Scan for the cell matching the given text and deliver its [X, Y] coordinate at center. 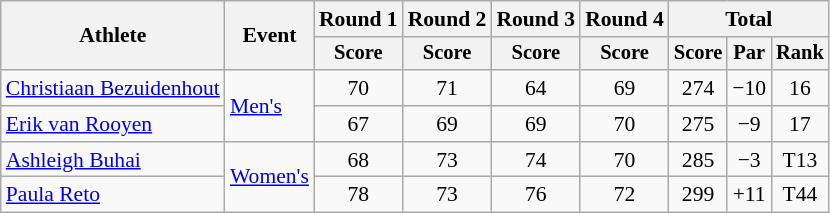
Round 2 [448, 19]
67 [358, 124]
299 [698, 195]
Men's [270, 106]
16 [800, 88]
Par [749, 54]
Round 4 [624, 19]
Rank [800, 54]
72 [624, 195]
Athlete [113, 36]
274 [698, 88]
Round 3 [536, 19]
Christiaan Bezuidenhout [113, 88]
76 [536, 195]
Total [749, 19]
68 [358, 160]
Ashleigh Buhai [113, 160]
74 [536, 160]
64 [536, 88]
Event [270, 36]
Women's [270, 178]
71 [448, 88]
Paula Reto [113, 195]
+11 [749, 195]
−10 [749, 88]
T13 [800, 160]
Erik van Rooyen [113, 124]
17 [800, 124]
78 [358, 195]
−3 [749, 160]
T44 [800, 195]
275 [698, 124]
−9 [749, 124]
Round 1 [358, 19]
285 [698, 160]
